Pinpoint the cell where the given text exists, returning its (x, y) midpoint coordinate. 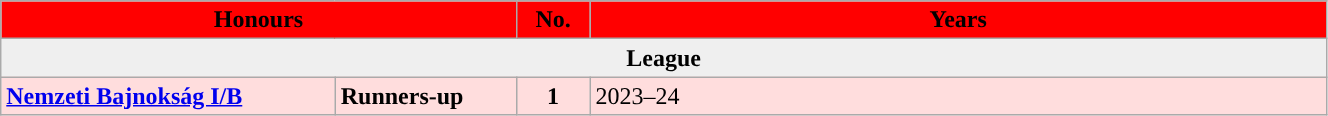
1 (553, 96)
2023–24 (958, 96)
Years (958, 20)
League (664, 58)
Nemzeti Bajnokság I/B (168, 96)
Honours (259, 20)
No. (553, 20)
Runners-up (426, 96)
